Pinpoint the cell where the given text exists, returning its (x, y) midpoint coordinate. 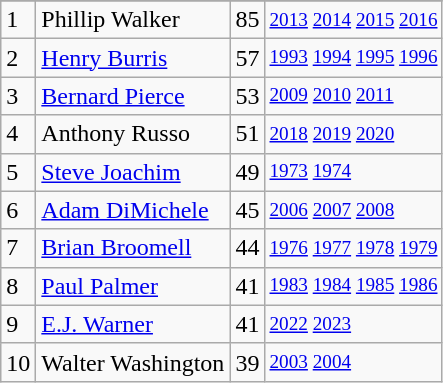
49 (248, 172)
2009 2010 2011 (354, 96)
E.J. Warner (133, 324)
1993 1994 1995 1996 (354, 58)
2 (18, 58)
Paul Palmer (133, 286)
Adam DiMichele (133, 210)
Walter Washington (133, 362)
39 (248, 362)
1973 1974 (354, 172)
53 (248, 96)
3 (18, 96)
7 (18, 248)
57 (248, 58)
1983 1984 1985 1986 (354, 286)
51 (248, 134)
2013 2014 2015 2016 (354, 20)
4 (18, 134)
9 (18, 324)
5 (18, 172)
45 (248, 210)
1976 1977 1978 1979 (354, 248)
2003 2004 (354, 362)
85 (248, 20)
6 (18, 210)
Steve Joachim (133, 172)
2018 2019 2020 (354, 134)
2022 2023 (354, 324)
8 (18, 286)
Bernard Pierce (133, 96)
Phillip Walker (133, 20)
44 (248, 248)
1 (18, 20)
2006 2007 2008 (354, 210)
Anthony Russo (133, 134)
10 (18, 362)
Brian Broomell (133, 248)
Henry Burris (133, 58)
